Locate the cell with the specified text and output its [X, Y] center coordinate. 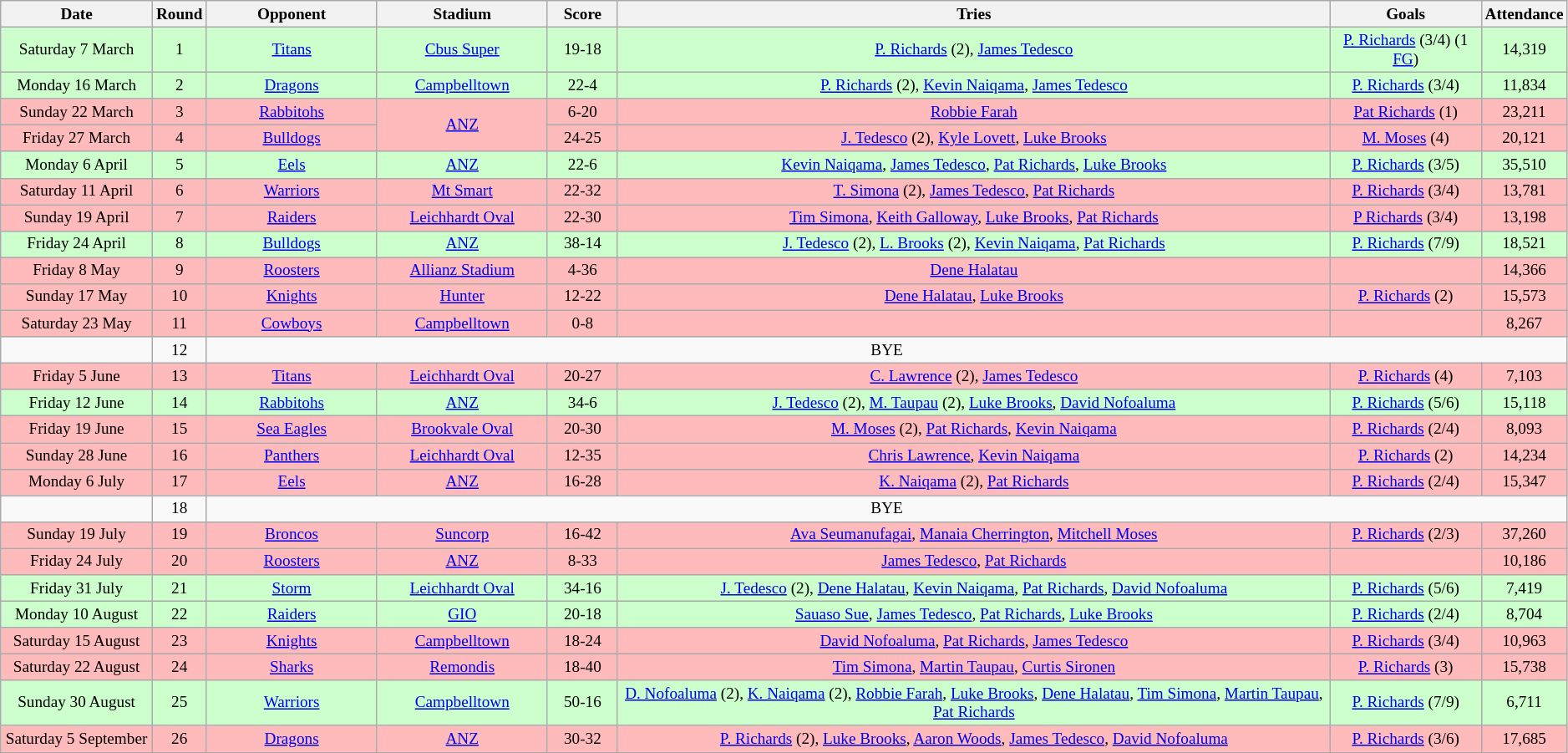
0-8 [582, 323]
12-35 [582, 455]
2 [179, 85]
15,738 [1524, 667]
M. Moses (2), Pat Richards, Kevin Naiqama [974, 430]
16-28 [582, 482]
Cowboys [292, 323]
22-30 [582, 218]
17,685 [1524, 739]
35,510 [1524, 165]
22-32 [582, 191]
26 [179, 739]
22-4 [582, 85]
6 [179, 191]
20 [179, 562]
Friday 27 March [77, 139]
P. Richards (2), James Tedesco [974, 49]
Allianz Stadium [462, 271]
P. Richards (2), Kevin Naiqama, James Tedesco [974, 85]
P. Richards (3/4) (1 FG) [1405, 49]
18,521 [1524, 244]
D. Nofoaluma (2), K. Naiqama (2), Robbie Farah, Luke Brooks, Dene Halatau, Tim Simona, Martin Taupau, Pat Richards [974, 703]
Friday 31 July [77, 588]
20-30 [582, 430]
Date [77, 14]
Friday 19 June [77, 430]
22 [179, 614]
Dene Halatau, Luke Brooks [974, 297]
14 [179, 403]
Saturday 5 September [77, 739]
Monday 6 April [77, 165]
12 [179, 350]
6-20 [582, 112]
GIO [462, 614]
4 [179, 139]
20,121 [1524, 139]
1 [179, 49]
Ava Seumanufagai, Manaia Cherrington, Mitchell Moses [974, 535]
13,198 [1524, 218]
4-36 [582, 271]
18 [179, 509]
James Tedesco, Pat Richards [974, 562]
P. Richards (2), Luke Brooks, Aaron Woods, James Tedesco, David Nofoaluma [974, 739]
P. Richards (3) [1405, 667]
Saturday 11 April [77, 191]
Sunday 30 August [77, 703]
9 [179, 271]
Goals [1405, 14]
13 [179, 376]
Sea Eagles [292, 430]
24 [179, 667]
Storm [292, 588]
Dene Halatau [974, 271]
14,319 [1524, 49]
Attendance [1524, 14]
Friday 24 July [77, 562]
8,704 [1524, 614]
Saturday 7 March [77, 49]
Cbus Super [462, 49]
J. Tedesco (2), Dene Halatau, Kevin Naiqama, Pat Richards, David Nofoaluma [974, 588]
Saturday 15 August [77, 641]
Sauaso Sue, James Tedesco, Pat Richards, Luke Brooks [974, 614]
P. Richards (3/5) [1405, 165]
8-33 [582, 562]
Friday 8 May [77, 271]
18-40 [582, 667]
8,093 [1524, 430]
Remondis [462, 667]
15 [179, 430]
Monday 16 March [77, 85]
18-24 [582, 641]
C. Lawrence (2), James Tedesco [974, 376]
Saturday 22 August [77, 667]
3 [179, 112]
J. Tedesco (2), L. Brooks (2), Kevin Naiqama, Pat Richards [974, 244]
Panthers [292, 455]
23,211 [1524, 112]
J. Tedesco (2), M. Taupau (2), Luke Brooks, David Nofoaluma [974, 403]
Suncorp [462, 535]
7,419 [1524, 588]
8,267 [1524, 323]
21 [179, 588]
17 [179, 482]
Sunday 19 April [77, 218]
M. Moses (4) [1405, 139]
Friday 12 June [77, 403]
Friday 5 June [77, 376]
Mt Smart [462, 191]
J. Tedesco (2), Kyle Lovett, Luke Brooks [974, 139]
14,366 [1524, 271]
7,103 [1524, 376]
Kevin Naiqama, James Tedesco, Pat Richards, Luke Brooks [974, 165]
20-27 [582, 376]
Chris Lawrence, Kevin Naiqama [974, 455]
Stadium [462, 14]
Robbie Farah [974, 112]
T. Simona (2), James Tedesco, Pat Richards [974, 191]
Sunday 17 May [77, 297]
14,234 [1524, 455]
P. Richards (2/3) [1405, 535]
15,118 [1524, 403]
16 [179, 455]
50-16 [582, 703]
24-25 [582, 139]
Pat Richards (1) [1405, 112]
19 [179, 535]
10,186 [1524, 562]
23 [179, 641]
6,711 [1524, 703]
13,781 [1524, 191]
Saturday 23 May [77, 323]
Opponent [292, 14]
Tim Simona, Keith Galloway, Luke Brooks, Pat Richards [974, 218]
34-16 [582, 588]
19-18 [582, 49]
Sharks [292, 667]
Sunday 22 March [77, 112]
38-14 [582, 244]
P Richards (3/4) [1405, 218]
34-6 [582, 403]
12-22 [582, 297]
8 [179, 244]
P. Richards (4) [1405, 376]
5 [179, 165]
Friday 24 April [77, 244]
11 [179, 323]
Score [582, 14]
Sunday 19 July [77, 535]
30-32 [582, 739]
7 [179, 218]
K. Naiqama (2), Pat Richards [974, 482]
Monday 10 August [77, 614]
Sunday 28 June [77, 455]
Brookvale Oval [462, 430]
Tim Simona, Martin Taupau, Curtis Sironen [974, 667]
Broncos [292, 535]
20-18 [582, 614]
15,573 [1524, 297]
22-6 [582, 165]
10,963 [1524, 641]
25 [179, 703]
16-42 [582, 535]
Tries [974, 14]
15,347 [1524, 482]
Monday 6 July [77, 482]
P. Richards (3/6) [1405, 739]
37,260 [1524, 535]
David Nofoaluma, Pat Richards, James Tedesco [974, 641]
Hunter [462, 297]
11,834 [1524, 85]
10 [179, 297]
Round [179, 14]
